Pinpoint the cell where the given text exists, returning its (x, y) midpoint coordinate. 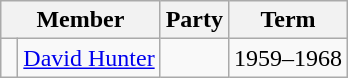
1959–1968 (288, 58)
Term (288, 20)
Party (194, 20)
Member (80, 20)
David Hunter (89, 58)
